Detect which cell encompasses the target text, then output its [X, Y] center coordinate. 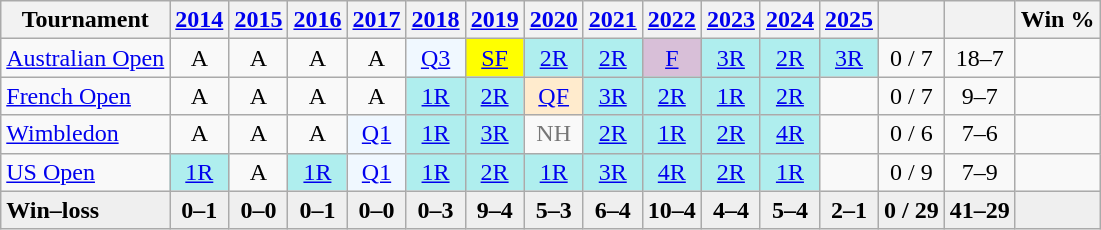
18–7 [980, 58]
Wimbledon [86, 134]
2021 [612, 20]
2014 [200, 20]
F [672, 58]
0 / 29 [912, 210]
7–9 [980, 172]
2–1 [848, 210]
SF [494, 58]
Australian Open [86, 58]
2018 [436, 20]
QF [554, 96]
7–6 [980, 134]
9–4 [494, 210]
2025 [848, 20]
2016 [318, 20]
6–4 [612, 210]
Win–loss [86, 210]
4–4 [730, 210]
2023 [730, 20]
NH [554, 134]
41–29 [980, 210]
2019 [494, 20]
0–3 [436, 210]
US Open [86, 172]
2017 [376, 20]
5–3 [554, 210]
9–7 [980, 96]
Win % [1058, 20]
Q3 [436, 58]
2024 [790, 20]
0 / 6 [912, 134]
2020 [554, 20]
2022 [672, 20]
5–4 [790, 210]
Tournament [86, 20]
0 / 9 [912, 172]
French Open [86, 96]
10–4 [672, 210]
2015 [258, 20]
